From the cell containing the given text, extract its center point as [X, Y] coordinate. 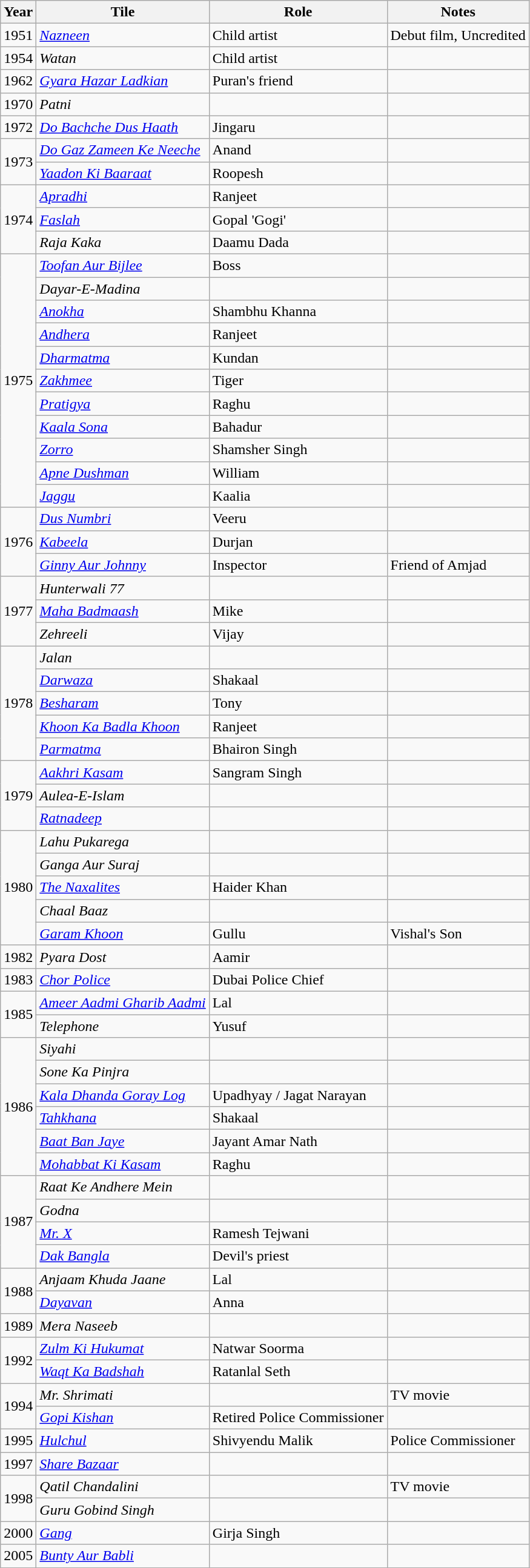
1988 [18, 1291]
Hulchul [122, 1441]
Haider Khan [298, 888]
Nazneen [122, 35]
Toofan Aur Bijlee [122, 265]
Role [298, 12]
Natwar Soorma [298, 1348]
Do Gaz Zameen Ke Neeche [122, 150]
Dus Numbri [122, 519]
Gopal 'Gogi' [298, 219]
Pratigya [122, 404]
Apne Dushman [122, 473]
Ratnadeep [122, 819]
Dayavan [122, 1302]
1975 [18, 380]
Telephone [122, 1026]
Chaal Baaz [122, 911]
1982 [18, 957]
Sangram Singh [298, 772]
Vijay [298, 634]
Mike [298, 611]
Baat Ban Jaye [122, 1141]
1978 [18, 703]
Year [18, 12]
1994 [18, 1406]
Mohabbat Ki Kasam [122, 1164]
Police Commissioner [458, 1441]
Parmatma [122, 749]
Jayant Amar Nath [298, 1141]
1976 [18, 542]
Vishal's Son [458, 934]
Waqt Ka Badshah [122, 1371]
Aamir [298, 957]
Zulm Ki Hukumat [122, 1348]
Bunty Aur Babli [122, 1556]
1983 [18, 980]
Besharam [122, 703]
Ginny Aur Johnny [122, 565]
Puran's friend [298, 81]
Notes [458, 12]
Kaala Sona [122, 427]
Retired Police Commissioner [298, 1418]
Gullu [298, 934]
2005 [18, 1556]
Share Bazaar [122, 1464]
Kundan [298, 358]
1985 [18, 1014]
Anand [298, 150]
1980 [18, 888]
1989 [18, 1325]
Qatil Chandalini [122, 1487]
Anokha [122, 312]
Upadhyay / Jagat Narayan [298, 1095]
Ramesh Tejwani [298, 1233]
1972 [18, 127]
Chor Police [122, 980]
Jalan [122, 657]
Siyahi [122, 1049]
1987 [18, 1222]
1992 [18, 1360]
Gopi Kishan [122, 1418]
1970 [18, 104]
1995 [18, 1441]
Watan [122, 58]
Apradhi [122, 196]
Yaadon Ki Baaraat [122, 173]
1977 [18, 611]
Zehreeli [122, 634]
Godna [122, 1210]
Dharmatma [122, 358]
Jaggu [122, 496]
Guru Gobind Singh [122, 1510]
Anna [298, 1302]
The Naxalites [122, 888]
1998 [18, 1498]
1997 [18, 1464]
Tony [298, 703]
Mera Naseeb [122, 1325]
Debut film, Uncredited [458, 35]
Mr. X [122, 1233]
Tahkhana [122, 1118]
1954 [18, 58]
Jingaru [298, 127]
Ameer Aadmi Gharib Aadmi [122, 1003]
Shamsher Singh [298, 450]
Dayar-E-Madina [122, 289]
Yusuf [298, 1026]
Khoon Ka Badla Khoon [122, 726]
Hunterwali 77 [122, 588]
Garam Khoon [122, 934]
1979 [18, 796]
William [298, 473]
Kaalia [298, 496]
Bhairon Singh [298, 749]
Kabeela [122, 542]
Lahu Pukarega [122, 842]
Raat Ke Andhere Mein [122, 1187]
1951 [18, 35]
Tiger [298, 381]
1962 [18, 81]
Kala Dhanda Goray Log [122, 1095]
Boss [298, 265]
Anjaam Khuda Jaane [122, 1279]
Gyara Hazar Ladkian [122, 81]
Aulea-E-Islam [122, 796]
1986 [18, 1107]
Dubai Police Chief [298, 980]
Faslah [122, 219]
Zorro [122, 450]
Andhera [122, 335]
Inspector [298, 565]
Zakhmee [122, 381]
Patni [122, 104]
Roopesh [298, 173]
Pyara Dost [122, 957]
Durjan [298, 542]
1973 [18, 162]
Ganga Aur Suraj [122, 865]
Maha Badmaash [122, 611]
Gang [122, 1533]
Shivyendu Malik [298, 1441]
Bahadur [298, 427]
Girja Singh [298, 1533]
Mr. Shrimati [122, 1394]
Veeru [298, 519]
Daamu Dada [298, 242]
Raja Kaka [122, 242]
Devil's priest [298, 1256]
Shambhu Khanna [298, 312]
Tile [122, 12]
1974 [18, 219]
Darwaza [122, 680]
Sone Ka Pinjra [122, 1072]
Do Bachche Dus Haath [122, 127]
2000 [18, 1533]
Friend of Amjad [458, 565]
Aakhri Kasam [122, 772]
Ratanlal Seth [298, 1371]
Dak Bangla [122, 1256]
